For the text-containing cell, return its midpoint in (X, Y) coordinate format. 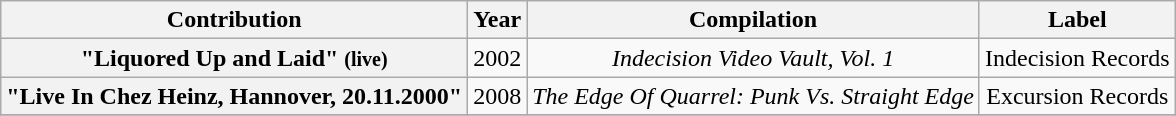
Indecision Records (1077, 58)
2002 (498, 58)
2008 (498, 96)
"Liquored Up and Laid" (live) (234, 58)
Compilation (754, 20)
"Live In Chez Heinz, Hannover, 20.11.2000" (234, 96)
Contribution (234, 20)
Label (1077, 20)
Year (498, 20)
Indecision Video Vault, Vol. 1 (754, 58)
The Edge Of Quarrel: Punk Vs. Straight Edge (754, 96)
Excursion Records (1077, 96)
